Capture the cell that displays the provided text and extract its (X, Y) central coordinate. 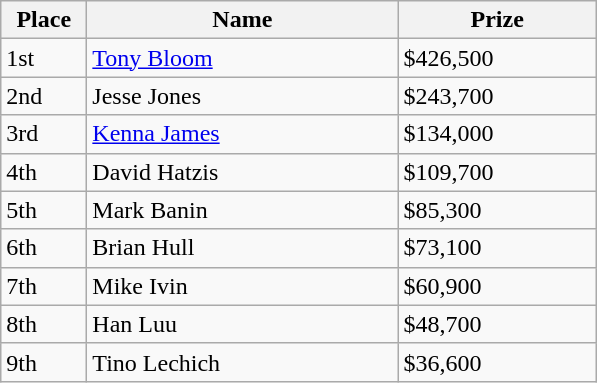
Jesse Jones (242, 96)
Mike Ivin (242, 286)
7th (44, 286)
$426,500 (498, 58)
$243,700 (498, 96)
$85,300 (498, 210)
$36,600 (498, 362)
$109,700 (498, 172)
Kenna James (242, 134)
Mark Banin (242, 210)
Name (242, 20)
$60,900 (498, 286)
$134,000 (498, 134)
$73,100 (498, 248)
3rd (44, 134)
David Hatzis (242, 172)
1st (44, 58)
4th (44, 172)
Place (44, 20)
Han Luu (242, 324)
6th (44, 248)
Brian Hull (242, 248)
$48,700 (498, 324)
Tino Lechich (242, 362)
Tony Bloom (242, 58)
Prize (498, 20)
9th (44, 362)
2nd (44, 96)
5th (44, 210)
8th (44, 324)
